Provide the [X, Y] coordinate of the cell's center where the given text is located.  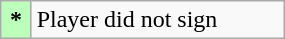
* [16, 20]
Player did not sign [158, 20]
